Extract the (X, Y) coordinate from the center of the cell holding the provided text.  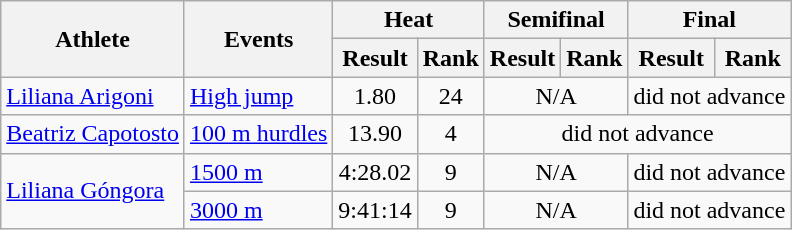
Liliana Góngora (93, 191)
9:41:14 (375, 210)
4:28.02 (375, 172)
Liliana Arigoni (93, 96)
Beatriz Capotosto (93, 134)
24 (450, 96)
3000 m (258, 210)
13.90 (375, 134)
1500 m (258, 172)
4 (450, 134)
1.80 (375, 96)
100 m hurdles (258, 134)
Events (258, 39)
Heat (409, 20)
Final (710, 20)
Athlete (93, 39)
High jump (258, 96)
Semifinal (556, 20)
